Return (X, Y) of the center of cell containing provided text 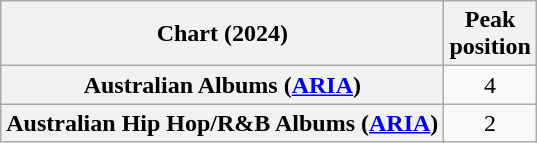
Chart (2024) (222, 34)
Australian Hip Hop/R&B Albums (ARIA) (222, 123)
Peakposition (490, 34)
4 (490, 85)
Australian Albums (ARIA) (222, 85)
2 (490, 123)
